For the text-containing cell, return its midpoint in (X, Y) coordinate format. 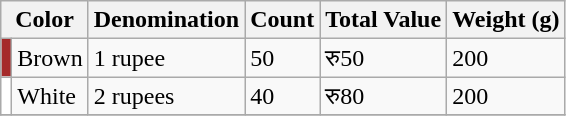
50 (282, 58)
रु50 (384, 58)
Weight (g) (506, 20)
Denomination (166, 20)
White (50, 96)
Brown (50, 58)
Count (282, 20)
40 (282, 96)
Color (44, 20)
रु80 (384, 96)
Total Value (384, 20)
2 rupees (166, 96)
1 rupee (166, 58)
